For the text-containing cell, return its midpoint in [X, Y] coordinate format. 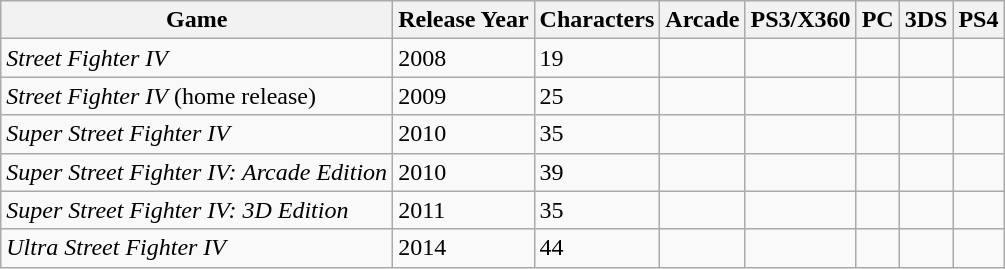
39 [597, 172]
2008 [464, 58]
2009 [464, 96]
Street Fighter IV (home release) [197, 96]
Game [197, 20]
Super Street Fighter IV: 3D Edition [197, 210]
19 [597, 58]
Arcade [702, 20]
PS3/X360 [800, 20]
Street Fighter IV [197, 58]
2014 [464, 248]
PS4 [978, 20]
Super Street Fighter IV [197, 134]
3DS [926, 20]
2011 [464, 210]
Super Street Fighter IV: Arcade Edition [197, 172]
Characters [597, 20]
PC [878, 20]
Release Year [464, 20]
Ultra Street Fighter IV [197, 248]
25 [597, 96]
44 [597, 248]
